Detect which cell encompasses the target text, then output its [X, Y] center coordinate. 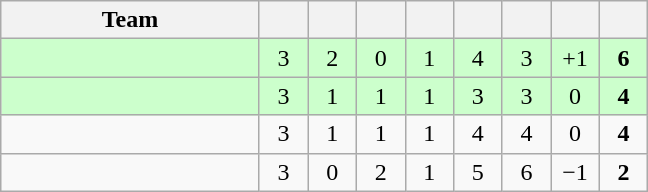
−1 [576, 172]
5 [478, 172]
+1 [576, 58]
Team [130, 20]
